Pinpoint the cell where the given text exists, returning its [x, y] midpoint coordinate. 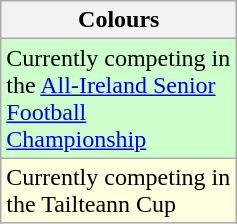
Currently competing in the Tailteann Cup [119, 190]
Currently competing in the All-Ireland Senior Football Championship [119, 98]
Colours [119, 20]
